Determine the [x, y] coordinate at the center of the cell enclosing the given text.  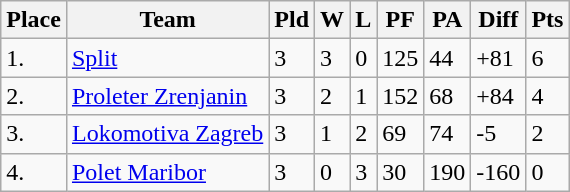
W [332, 20]
PF [400, 20]
PA [448, 20]
Polet Maribor [167, 172]
-160 [498, 172]
125 [400, 58]
Pts [548, 20]
74 [448, 134]
69 [400, 134]
-5 [498, 134]
Split [167, 58]
L [364, 20]
190 [448, 172]
+81 [498, 58]
Proleter Zrenjanin [167, 96]
6 [548, 58]
30 [400, 172]
Pld [292, 20]
2. [34, 96]
1. [34, 58]
+84 [498, 96]
44 [448, 58]
3. [34, 134]
Diff [498, 20]
68 [448, 96]
Lokomotiva Zagreb [167, 134]
4 [548, 96]
4. [34, 172]
Team [167, 20]
Place [34, 20]
152 [400, 96]
